Capture the cell that displays the provided text and extract its [x, y] central coordinate. 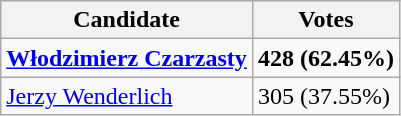
Włodzimierz Czarzasty [127, 58]
305 (37.55%) [326, 96]
Votes [326, 20]
Candidate [127, 20]
Jerzy Wenderlich [127, 96]
428 (62.45%) [326, 58]
